Detect which cell encompasses the target text, then output its [x, y] center coordinate. 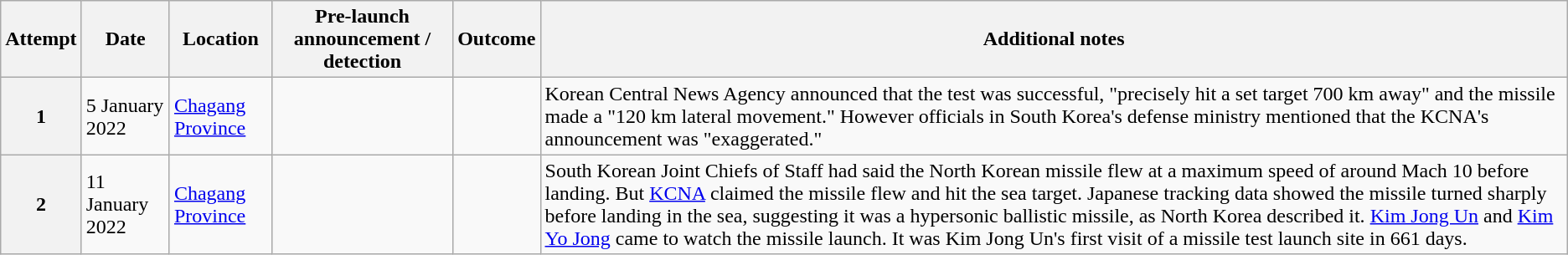
Additional notes [1054, 39]
Pre-launch announcement / detection [362, 39]
11 January 2022 [126, 204]
5 January 2022 [126, 116]
Attempt [41, 39]
Location [220, 39]
Date [126, 39]
2 [41, 204]
Outcome [497, 39]
1 [41, 116]
